From the cell containing the given text, extract its center point as (X, Y) coordinate. 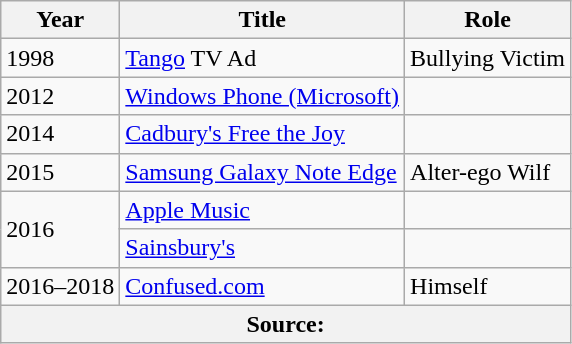
2014 (60, 134)
Confused.com (262, 286)
Apple Music (262, 210)
Alter-ego Wilf (488, 172)
Sainsbury's (262, 248)
Windows Phone (Microsoft) (262, 96)
Cadbury's Free the Joy (262, 134)
Samsung Galaxy Note Edge (262, 172)
Role (488, 20)
2012 (60, 96)
Year (60, 20)
Title (262, 20)
1998 (60, 58)
2015 (60, 172)
Tango TV Ad (262, 58)
Himself (488, 286)
Source: (286, 324)
2016–2018 (60, 286)
2016 (60, 229)
Bullying Victim (488, 58)
